Output the (X, Y) coordinate of the center of the cell containing the given text.  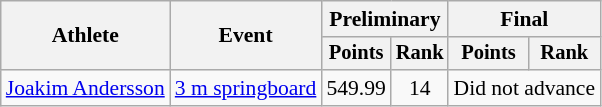
Joakim Andersson (86, 88)
14 (420, 88)
Event (246, 36)
Preliminary (384, 19)
Athlete (86, 36)
549.99 (356, 88)
3 m springboard (246, 88)
Did not advance (524, 88)
Final (524, 19)
